Extract the [x, y] coordinate from the center of the cell holding the provided text.  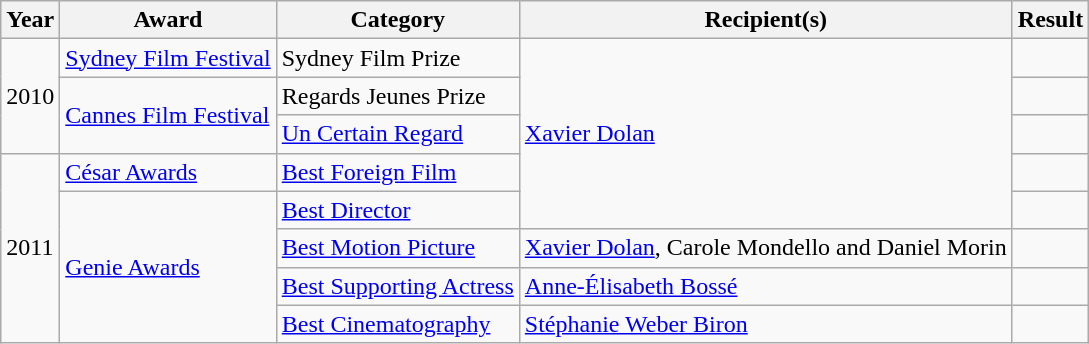
2010 [30, 96]
Best Motion Picture [398, 248]
Sydney Film Prize [398, 58]
Recipient(s) [766, 20]
Result [1050, 20]
Un Certain Regard [398, 134]
Regards Jeunes Prize [398, 96]
Genie Awards [168, 267]
César Awards [168, 172]
Best Foreign Film [398, 172]
Category [398, 20]
Best Cinematography [398, 324]
Xavier Dolan, Carole Mondello and Daniel Morin [766, 248]
2011 [30, 248]
Best Director [398, 210]
Stéphanie Weber Biron [766, 324]
Sydney Film Festival [168, 58]
Best Supporting Actress [398, 286]
Award [168, 20]
Xavier Dolan [766, 134]
Year [30, 20]
Cannes Film Festival [168, 115]
Anne-Élisabeth Bossé [766, 286]
